From the cell containing the given text, extract its center point as (x, y) coordinate. 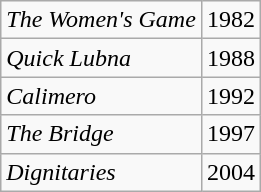
The Women's Game (102, 20)
The Bridge (102, 134)
1992 (230, 96)
1988 (230, 58)
Quick Lubna (102, 58)
1997 (230, 134)
Dignitaries (102, 172)
Calimero (102, 96)
1982 (230, 20)
2004 (230, 172)
